Pinpoint the cell where the given text exists, returning its [X, Y] midpoint coordinate. 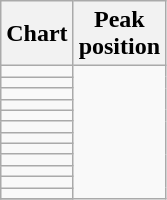
Peak position [119, 34]
Chart [37, 34]
